Find where the given text appears and provide that cell's center as [x, y] coordinate. 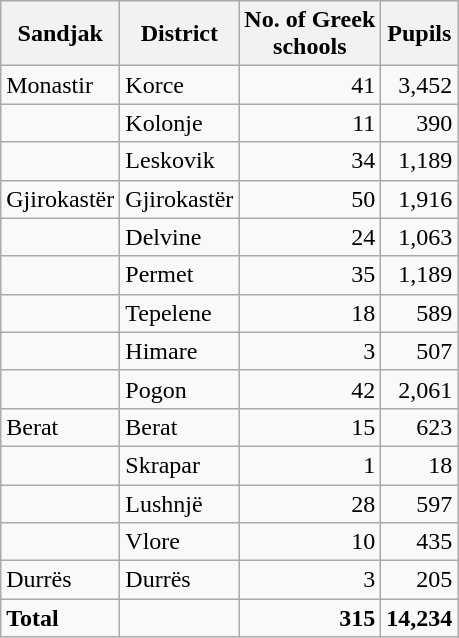
2,061 [420, 389]
Lushnjë [180, 503]
623 [420, 427]
Leskovik [180, 161]
589 [420, 313]
Himare [180, 351]
315 [310, 618]
Pupils [420, 34]
10 [310, 542]
Kolonje [180, 123]
Pogon [180, 389]
No. of Greek schools [310, 34]
24 [310, 237]
41 [310, 85]
390 [420, 123]
Korce [180, 85]
Permet [180, 275]
Sandjak [60, 34]
Total [60, 618]
597 [420, 503]
50 [310, 199]
Skrapar [180, 465]
3,452 [420, 85]
1 [310, 465]
507 [420, 351]
28 [310, 503]
205 [420, 580]
Tepelene [180, 313]
14,234 [420, 618]
35 [310, 275]
Delvine [180, 237]
Vlore [180, 542]
District [180, 34]
Monastir [60, 85]
11 [310, 123]
1,063 [420, 237]
42 [310, 389]
34 [310, 161]
1,916 [420, 199]
15 [310, 427]
435 [420, 542]
